Determine the [x, y] coordinate at the center of the cell enclosing the given text.  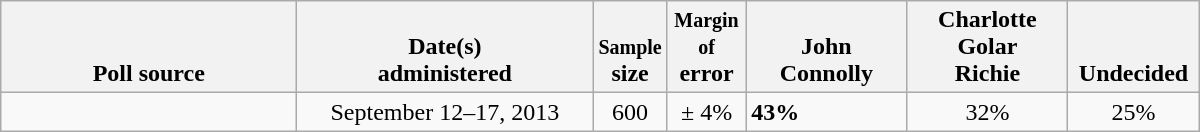
JohnConnolly [826, 47]
Undecided [1134, 47]
25% [1134, 112]
Poll source [149, 47]
September 12–17, 2013 [445, 112]
Date(s)administered [445, 47]
± 4% [706, 112]
Charlotte GolarRichie [988, 47]
32% [988, 112]
Margin oferror [706, 47]
600 [630, 112]
Samplesize [630, 47]
43% [826, 112]
